Search for the cell housing the specified text and yield its [x, y] center coordinate. 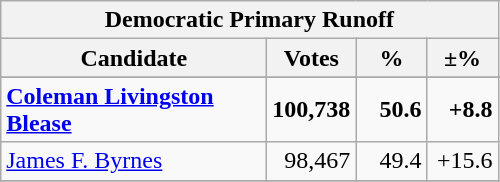
Coleman Livingston Blease [134, 110]
49.4 [392, 161]
100,738 [312, 110]
Votes [312, 58]
+8.8 [462, 110]
98,467 [312, 161]
Democratic Primary Runoff [250, 20]
50.6 [392, 110]
+15.6 [462, 161]
Candidate [134, 58]
James F. Byrnes [134, 161]
±% [462, 58]
% [392, 58]
